Find where the given text appears and provide that cell's center as [x, y] coordinate. 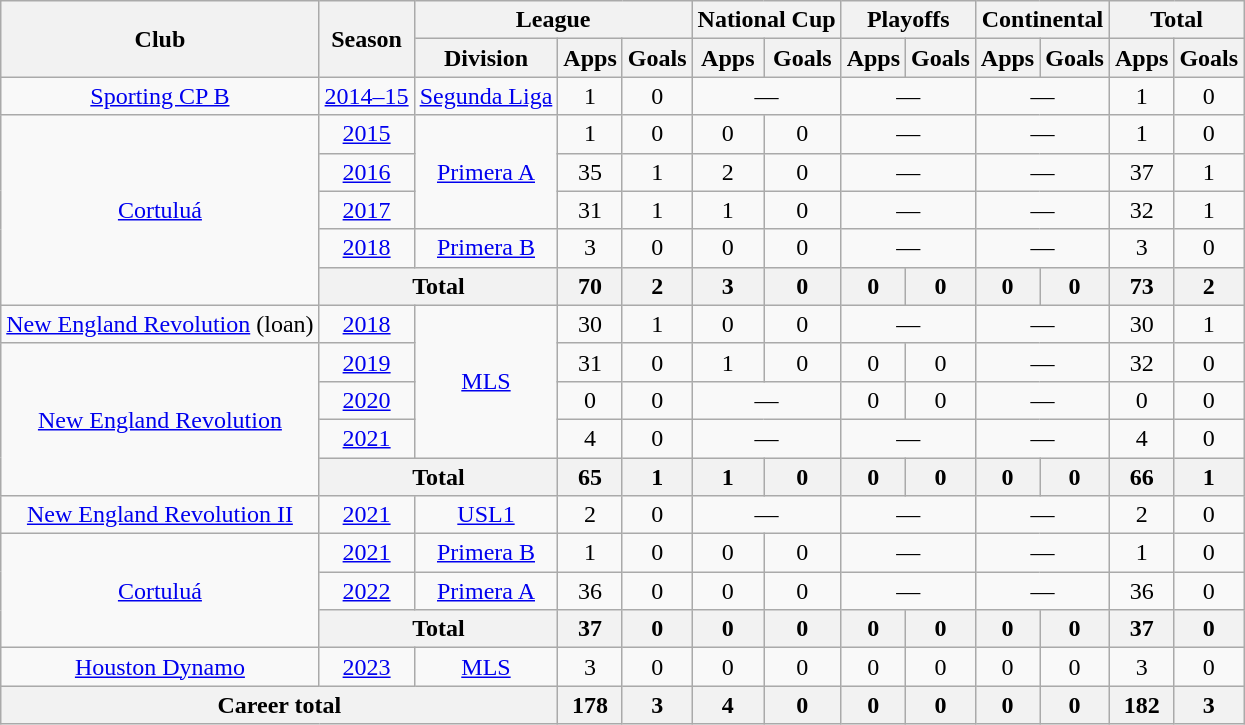
2017 [366, 210]
73 [1141, 286]
Season [366, 39]
70 [590, 286]
Segunda Liga [486, 96]
182 [1141, 705]
New England Revolution [160, 419]
Sporting CP B [160, 96]
New England Revolution (loan) [160, 324]
Division [486, 58]
178 [590, 705]
League [553, 20]
2023 [366, 667]
Continental [1042, 20]
2020 [366, 400]
2015 [366, 134]
2016 [366, 172]
New England Revolution II [160, 515]
USL1 [486, 515]
66 [1141, 477]
2014–15 [366, 96]
Career total [280, 705]
2019 [366, 362]
2022 [366, 591]
35 [590, 172]
Club [160, 39]
Houston Dynamo [160, 667]
National Cup [766, 20]
Playoffs [908, 20]
65 [590, 477]
